Output the [X, Y] coordinate of the center of the cell containing the given text.  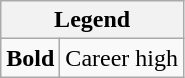
Career high [122, 58]
Legend [92, 20]
Bold [30, 58]
